Scan for the cell matching the given text and deliver its [x, y] coordinate at center. 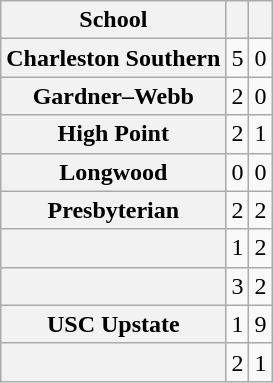
School [114, 20]
Charleston Southern [114, 58]
9 [260, 324]
USC Upstate [114, 324]
Gardner–Webb [114, 96]
3 [238, 286]
Longwood [114, 172]
5 [238, 58]
High Point [114, 134]
Presbyterian [114, 210]
